Output the [X, Y] coordinate of the center of the cell containing the given text.  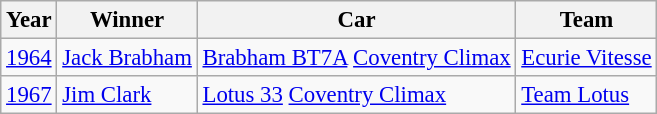
Lotus 33 Coventry Climax [356, 95]
1964 [29, 58]
Ecurie Vitesse [586, 58]
Car [356, 20]
Year [29, 20]
Jim Clark [127, 95]
Team [586, 20]
1967 [29, 95]
Brabham BT7A Coventry Climax [356, 58]
Jack Brabham [127, 58]
Team Lotus [586, 95]
Winner [127, 20]
